Find where the given text appears and provide that cell's center as (x, y) coordinate. 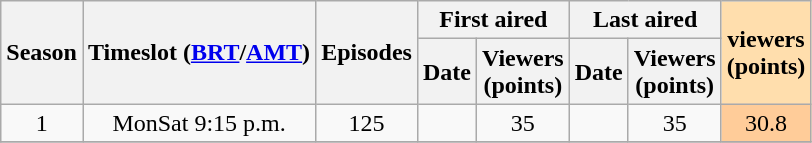
1 (42, 123)
Timeslot (BRT/AMT) (198, 52)
Last aired (645, 20)
30.8 (766, 123)
MonSat 9:15 p.m. (198, 123)
Season (42, 52)
Episodes (367, 52)
125 (367, 123)
First aired (493, 20)
viewers (points) (766, 52)
